Extract the [x, y] coordinate from the center of the cell holding the provided text.  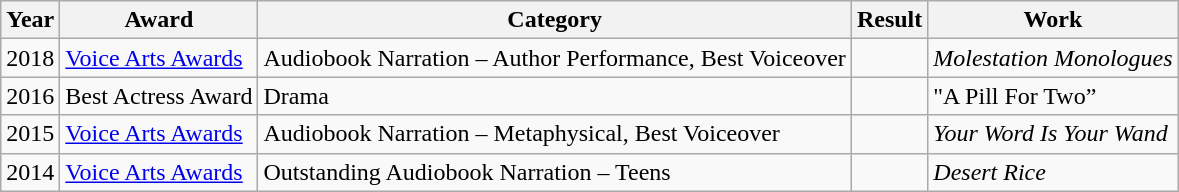
"A Pill For Two” [1053, 96]
2014 [30, 172]
Best Actress Award [159, 96]
2018 [30, 58]
2016 [30, 96]
Year [30, 20]
Outstanding Audiobook Narration – Teens [554, 172]
Your Word Is Your Wand [1053, 134]
Audiobook Narration – Metaphysical, Best Voiceover [554, 134]
Award [159, 20]
Molestation Monologues [1053, 58]
Work [1053, 20]
Drama [554, 96]
2015 [30, 134]
Desert Rice [1053, 172]
Audiobook Narration – Author Performance, Best Voiceover [554, 58]
Category [554, 20]
Result [889, 20]
